Locate the cell with the specified text and output its [x, y] center coordinate. 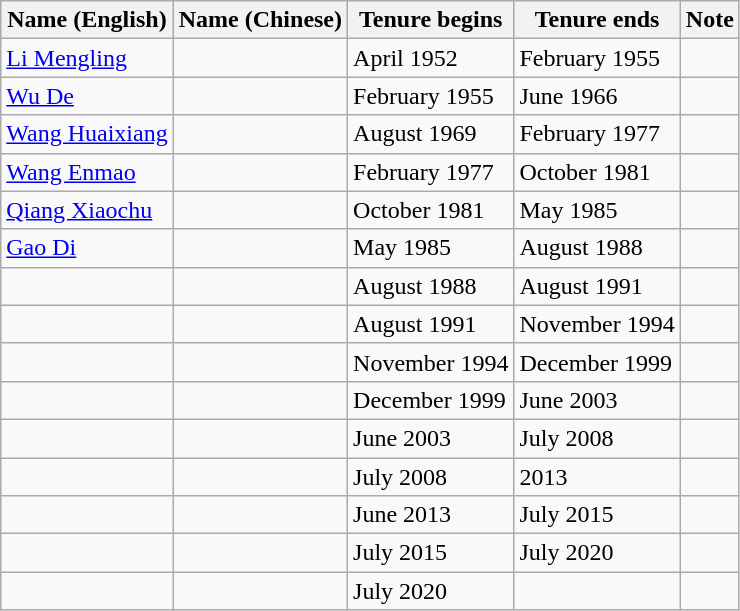
June 2013 [431, 515]
June 1966 [597, 96]
Note [710, 20]
Wu De [87, 96]
Name (English) [87, 20]
Wang Enmao [87, 172]
April 1952 [431, 58]
Tenure begins [431, 20]
Qiang Xiaochu [87, 210]
Tenure ends [597, 20]
August 1969 [431, 134]
Wang Huaixiang [87, 134]
Name (Chinese) [260, 20]
Li Mengling [87, 58]
2013 [597, 477]
Gao Di [87, 248]
